Output the (X, Y) coordinate of the center of the cell containing the given text.  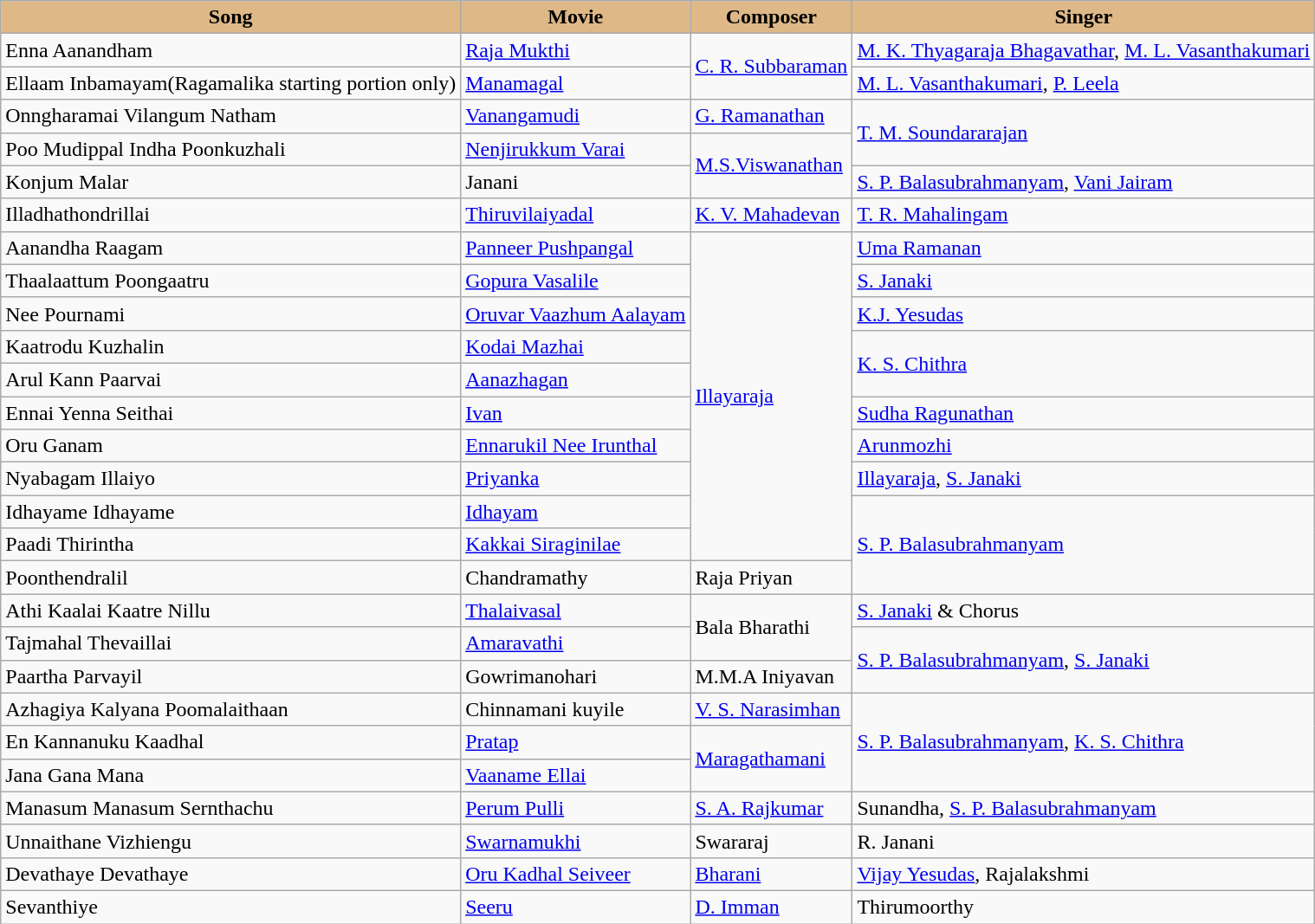
Oru Kadhal Seiveer (575, 874)
Movie (575, 17)
Paartha Parvayil (230, 676)
Composer (771, 17)
Azhagiya Kalyana Poomalaithaan (230, 709)
Sevanthiye (230, 907)
S. A. Rajkumar (771, 808)
Kodai Mazhai (575, 346)
Arunmozhi (1084, 446)
Konjum Malar (230, 182)
Singer (1084, 17)
Nyabagam Illaiyo (230, 479)
Bala Bharathi (771, 627)
S. Janaki (1084, 281)
Amaravathi (575, 643)
C. R. Subbaraman (771, 67)
Sudha Ragunathan (1084, 413)
Thiruvilaiyadal (575, 215)
Manamagal (575, 83)
Chandramathy (575, 578)
Illayaraja, S. Janaki (1084, 479)
Illayaraja (771, 397)
T. M. Soundararajan (1084, 132)
Devathaye Devathaye (230, 874)
Onngharamai Vilangum Natham (230, 116)
Idhayam (575, 512)
Seeru (575, 907)
Vaaname Ellai (575, 775)
Illadhathondrillai (230, 215)
Swararaj (771, 841)
Vijay Yesudas, Rajalakshmi (1084, 874)
Unnaithane Vizhiengu (230, 841)
En Kannanuku Kaadhal (230, 742)
K. V. Mahadevan (771, 215)
Maragathamani (771, 759)
Poonthendralil (230, 578)
T. R. Mahalingam (1084, 215)
Jana Gana Mana (230, 775)
Raja Mukthi (575, 50)
Kaatrodu Kuzhalin (230, 346)
Panneer Pushpangal (575, 248)
Paadi Thirintha (230, 545)
Ellaam Inbamayam(Ragamalika starting portion only) (230, 83)
S. P. Balasubrahmanyam, K. S. Chithra (1084, 742)
R. Janani (1084, 841)
Oru Ganam (230, 446)
Perum Pulli (575, 808)
Kakkai Siraginilae (575, 545)
Sunandha, S. P. Balasubrahmanyam (1084, 808)
Ennarukil Nee Irunthal (575, 446)
Thaalaattum Poongaatru (230, 281)
Bharani (771, 874)
Song (230, 17)
Janani (575, 182)
S. P. Balasubrahmanyam (1084, 545)
M.M.A Iniyavan (771, 676)
Nenjirukkum Varai (575, 149)
Aanandha Raagam (230, 248)
S. P. Balasubrahmanyam, Vani Jairam (1084, 182)
Thirumoorthy (1084, 907)
S. P. Balasubrahmanyam, S. Janaki (1084, 660)
Enna Aanandham (230, 50)
Tajmahal Thevaillai (230, 643)
Poo Mudippal Indha Poonkuzhali (230, 149)
S. Janaki & Chorus (1084, 611)
D. Imman (771, 907)
M.S.Viswanathan (771, 165)
Manasum Manasum Sernthachu (230, 808)
Arul Kann Paarvai (230, 379)
Ennai Yenna Seithai (230, 413)
Priyanka (575, 479)
Raja Priyan (771, 578)
Athi Kaalai Kaatre Nillu (230, 611)
Pratap (575, 742)
K.J. Yesudas (1084, 313)
Oruvar Vaazhum Aalayam (575, 313)
Aanazhagan (575, 379)
Gowrimanohari (575, 676)
Ivan (575, 413)
Vanangamudi (575, 116)
Gopura Vasalile (575, 281)
V. S. Narasimhan (771, 709)
Thalaivasal (575, 611)
Chinnamani kuyile (575, 709)
M. L. Vasanthakumari, P. Leela (1084, 83)
M. K. Thyagaraja Bhagavathar, M. L. Vasanthakumari (1084, 50)
G. Ramanathan (771, 116)
Swarnamukhi (575, 841)
Nee Pournami (230, 313)
Idhayame Idhayame (230, 512)
Uma Ramanan (1084, 248)
K. S. Chithra (1084, 363)
